Scan for the cell matching the given text and deliver its (x, y) coordinate at center. 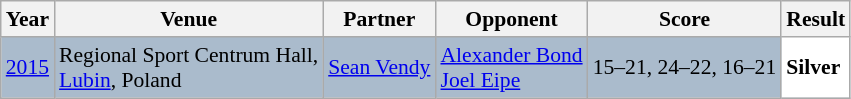
Silver (816, 68)
2015 (28, 68)
Opponent (511, 19)
Result (816, 19)
Score (685, 19)
Venue (188, 19)
Year (28, 19)
Regional Sport Centrum Hall,Lubin, Poland (188, 68)
Sean Vendy (379, 68)
Partner (379, 19)
15–21, 24–22, 16–21 (685, 68)
Alexander Bond Joel Eipe (511, 68)
